Search for the cell housing the specified text and yield its [X, Y] center coordinate. 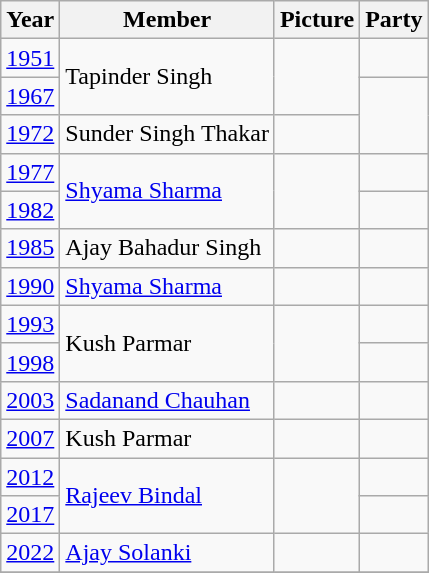
Ajay Bahadur Singh [168, 248]
1977 [30, 172]
Picture [316, 20]
1990 [30, 286]
Party [394, 20]
1998 [30, 362]
Sadanand Chauhan [168, 400]
2012 [30, 477]
1982 [30, 210]
1967 [30, 96]
1985 [30, 248]
Tapinder Singh [168, 77]
2022 [30, 553]
1951 [30, 58]
Year [30, 20]
2003 [30, 400]
Rajeev Bindal [168, 496]
Sunder Singh Thakar [168, 134]
1972 [30, 134]
1993 [30, 324]
2017 [30, 515]
2007 [30, 438]
Ajay Solanki [168, 553]
Member [168, 20]
